Return the [X, Y] coordinate for the center point of the cell that contains the specified text.  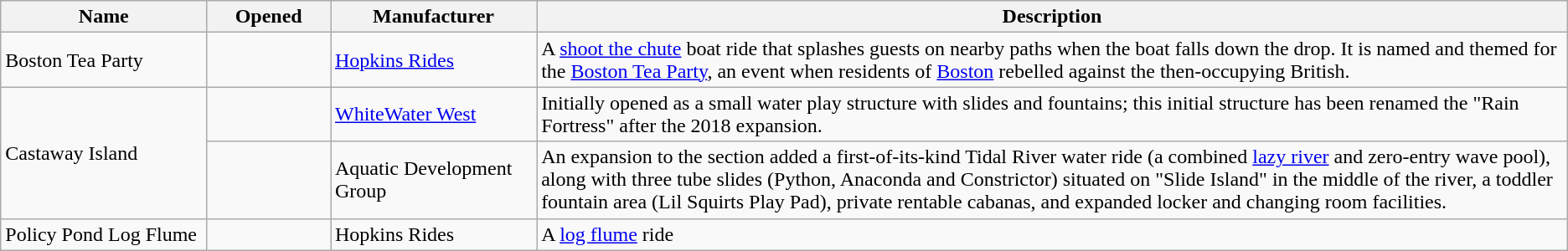
Castaway Island [104, 152]
A log flume ride [1052, 234]
Aquatic Development Group [433, 180]
Description [1052, 17]
Opened [269, 17]
Manufacturer [433, 17]
Policy Pond Log Flume [104, 234]
WhiteWater West [433, 114]
Name [104, 17]
Boston Tea Party [104, 60]
